Return the [x, y] coordinate for the center point of the cell that contains the specified text.  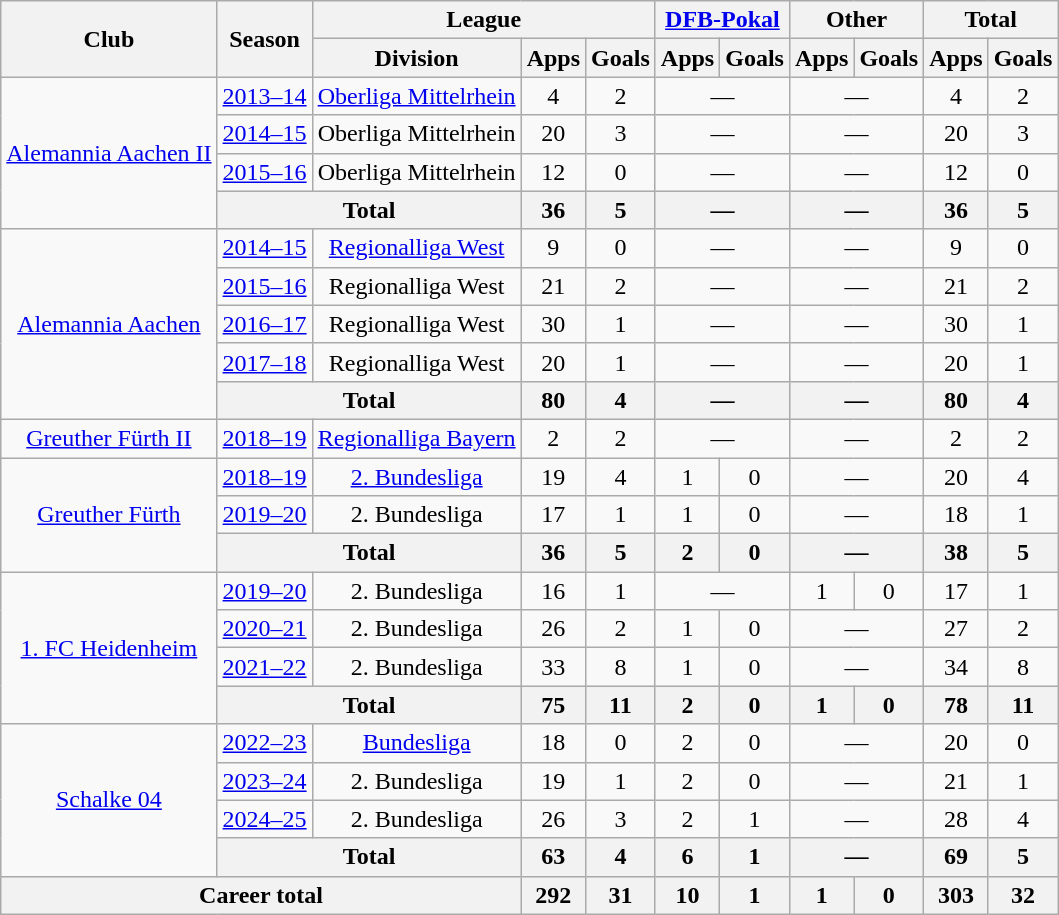
Alemannia Aachen [109, 324]
Regionalliga Bayern [416, 438]
28 [956, 819]
69 [956, 857]
6 [687, 857]
Club [109, 39]
Schalke 04 [109, 800]
38 [956, 553]
Greuther Fürth [109, 515]
2021–22 [264, 667]
10 [687, 895]
Division [416, 58]
2013–14 [264, 96]
34 [956, 667]
33 [553, 667]
Greuther Fürth II [109, 438]
2024–25 [264, 819]
2016–17 [264, 324]
Career total [261, 895]
303 [956, 895]
75 [553, 705]
League [484, 20]
2017–18 [264, 362]
Other [856, 20]
292 [553, 895]
63 [553, 857]
2023–24 [264, 781]
Alemannia Aachen II [109, 153]
32 [1023, 895]
78 [956, 705]
2022–23 [264, 743]
DFB-Pokal [722, 20]
Bundesliga [416, 743]
31 [621, 895]
1. FC Heidenheim [109, 648]
16 [553, 591]
2020–21 [264, 629]
Season [264, 39]
27 [956, 629]
